Identify which cell holds the provided text, then report its (X, Y) central coordinate. 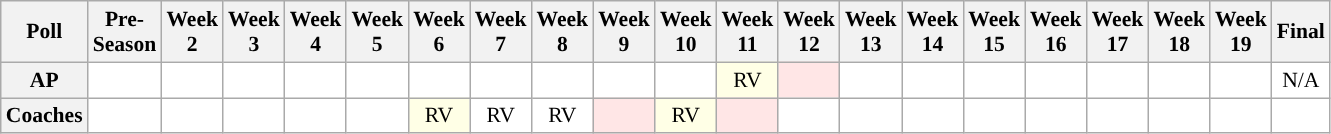
Week17 (1118, 32)
Week5 (377, 32)
Week15 (994, 32)
Week14 (933, 32)
Pre-Season (125, 32)
Week3 (254, 32)
Week9 (624, 32)
Week18 (1179, 32)
Week13 (871, 32)
Week6 (439, 32)
Poll (44, 32)
N/A (1301, 80)
Week2 (192, 32)
AP (44, 80)
Coaches (44, 116)
Week7 (501, 32)
Week16 (1056, 32)
Week4 (316, 32)
Final (1301, 32)
Week12 (809, 32)
Week10 (686, 32)
Week19 (1241, 32)
Week8 (562, 32)
Week11 (748, 32)
